Locate the cell with the specified text and output its [x, y] center coordinate. 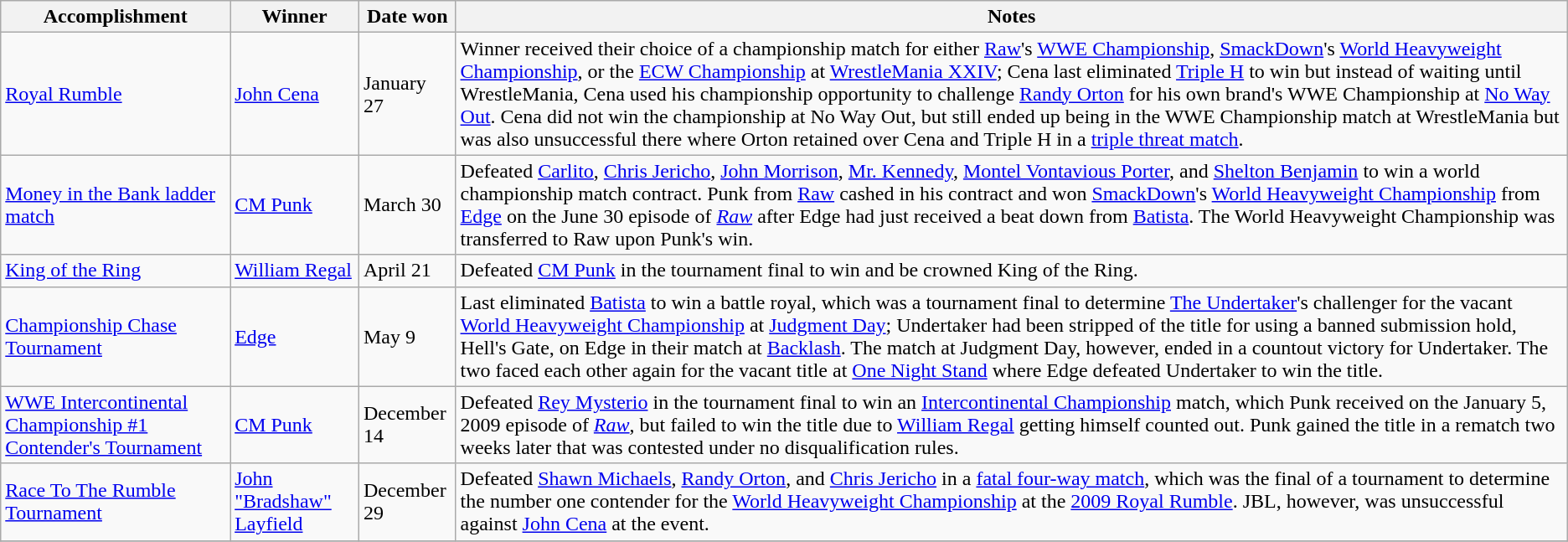
John "Bradshaw" Layfield [295, 502]
January 27 [407, 94]
Money in the Bank ladder match [116, 204]
John Cena [295, 94]
April 21 [407, 271]
March 30 [407, 204]
Edge [295, 337]
Winner [295, 17]
Defeated CM Punk in the tournament final to win and be crowned King of the Ring. [1012, 271]
Notes [1012, 17]
WWE Intercontinental Championship #1 Contender's Tournament [116, 425]
Accomplishment [116, 17]
King of the Ring [116, 271]
December 29 [407, 502]
Race To The Rumble Tournament [116, 502]
Date won [407, 17]
William Regal [295, 271]
Championship Chase Tournament [116, 337]
December 14 [407, 425]
May 9 [407, 337]
Royal Rumble [116, 94]
